Detect which cell encompasses the target text, then output its [x, y] center coordinate. 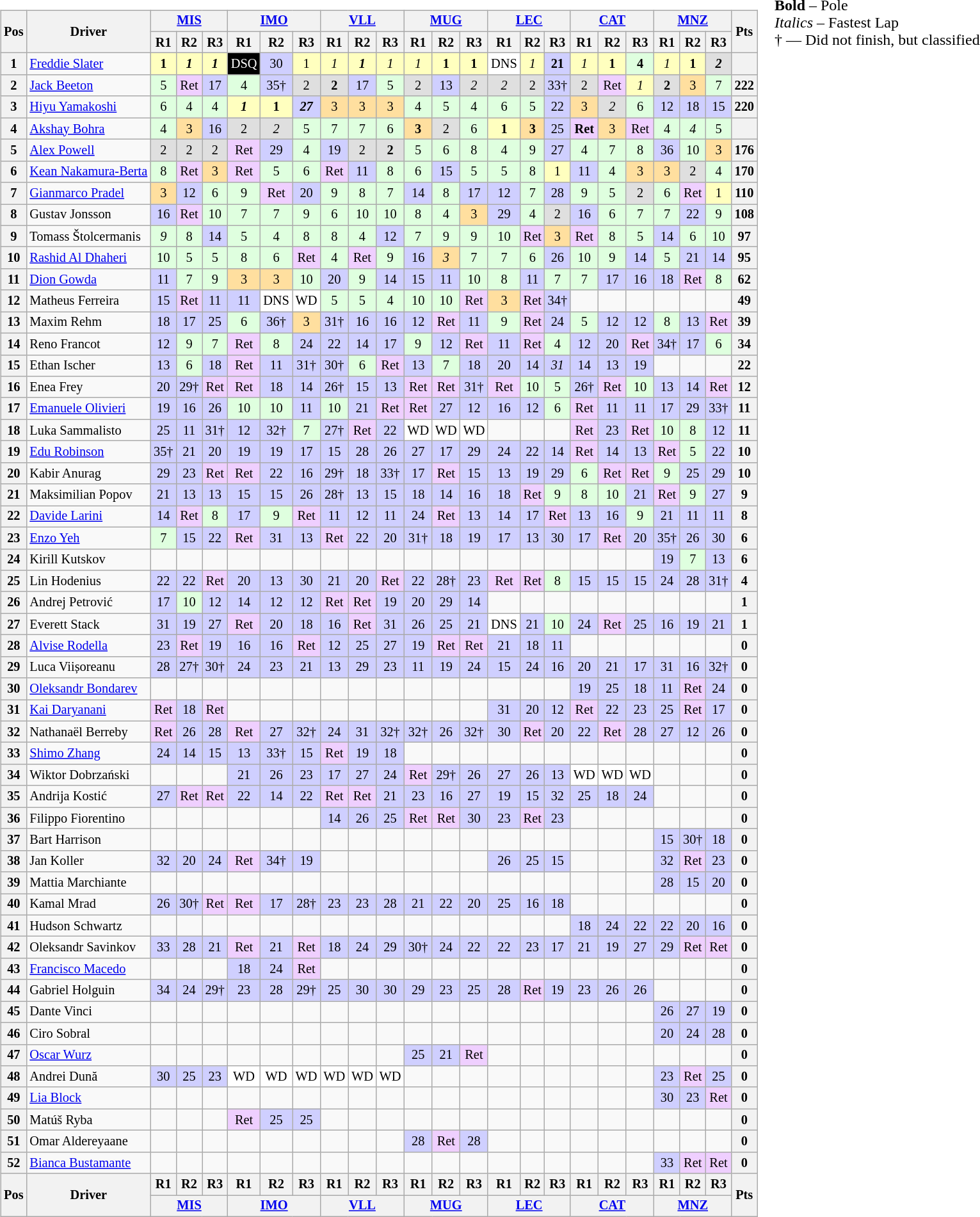
Shimo Zhang [88, 754]
Alvise Rodella [88, 646]
Kean Nakamura-Berta [88, 172]
Andrej Petrović [88, 602]
48 [13, 1077]
Alex Powell [88, 150]
222 [744, 86]
95 [744, 258]
Dante Vinci [88, 1012]
Davide Larini [88, 517]
42 [13, 947]
Andrija Kostić [88, 796]
Filippo Fiorentino [88, 818]
Luka Sammalisto [88, 430]
Enzo Yeh [88, 538]
Enea Frey [88, 387]
50 [13, 1120]
DSQ [244, 64]
Oscar Wurz [88, 1055]
Jan Koller [88, 861]
176 [744, 150]
43 [13, 969]
45 [13, 1012]
47 [13, 1055]
Edu Robinson [88, 452]
Matúš Ryba [88, 1120]
108 [744, 215]
Hudson Schwartz [88, 926]
Kai Daryanani [88, 711]
Kirill Kutskov [88, 560]
Everett Stack [88, 624]
97 [744, 236]
Emanuele Olivieri [88, 408]
Mattia Marchiante [88, 883]
Andrei Dună [88, 1077]
36† [276, 323]
Ciro Sobral [88, 1033]
Matheus Ferreira [88, 301]
38 [13, 861]
Maksimilian Popov [88, 495]
Jack Beeton [88, 86]
Gianmarco Pradel [88, 193]
Dion Gowda [88, 280]
Freddie Slater [88, 64]
Tomass Štolcermanis [88, 236]
Reno Francot [88, 344]
Nathanaël Berreby [88, 732]
Oleksandr Savinkov [88, 947]
Bart Harrison [88, 840]
41 [13, 926]
Kamal Mrad [88, 905]
Lia Block [88, 1098]
Bianca Bustamante [88, 1163]
62 [744, 280]
Akshay Bohra [88, 129]
40 [13, 905]
Francisco Macedo [88, 969]
37 [13, 840]
35 [13, 796]
220 [744, 107]
Gabriel Holguin [88, 990]
Wiktor Dobrzański [88, 775]
Maxim Rehm [88, 323]
Omar Aldereyaane [88, 1141]
Lin Hodenius [88, 581]
170 [744, 172]
Kabir Anurag [88, 473]
46 [13, 1033]
Gustav Jonsson [88, 215]
Hiyu Yamakoshi [88, 107]
Rashid Al Dhaheri [88, 258]
51 [13, 1141]
44 [13, 990]
Luca Viișoreanu [88, 667]
Oleksandr Bondarev [88, 689]
Ethan Ischer [88, 366]
110 [744, 193]
52 [13, 1163]
